Provide the [x, y] coordinate of the cell's center where the given text is located.  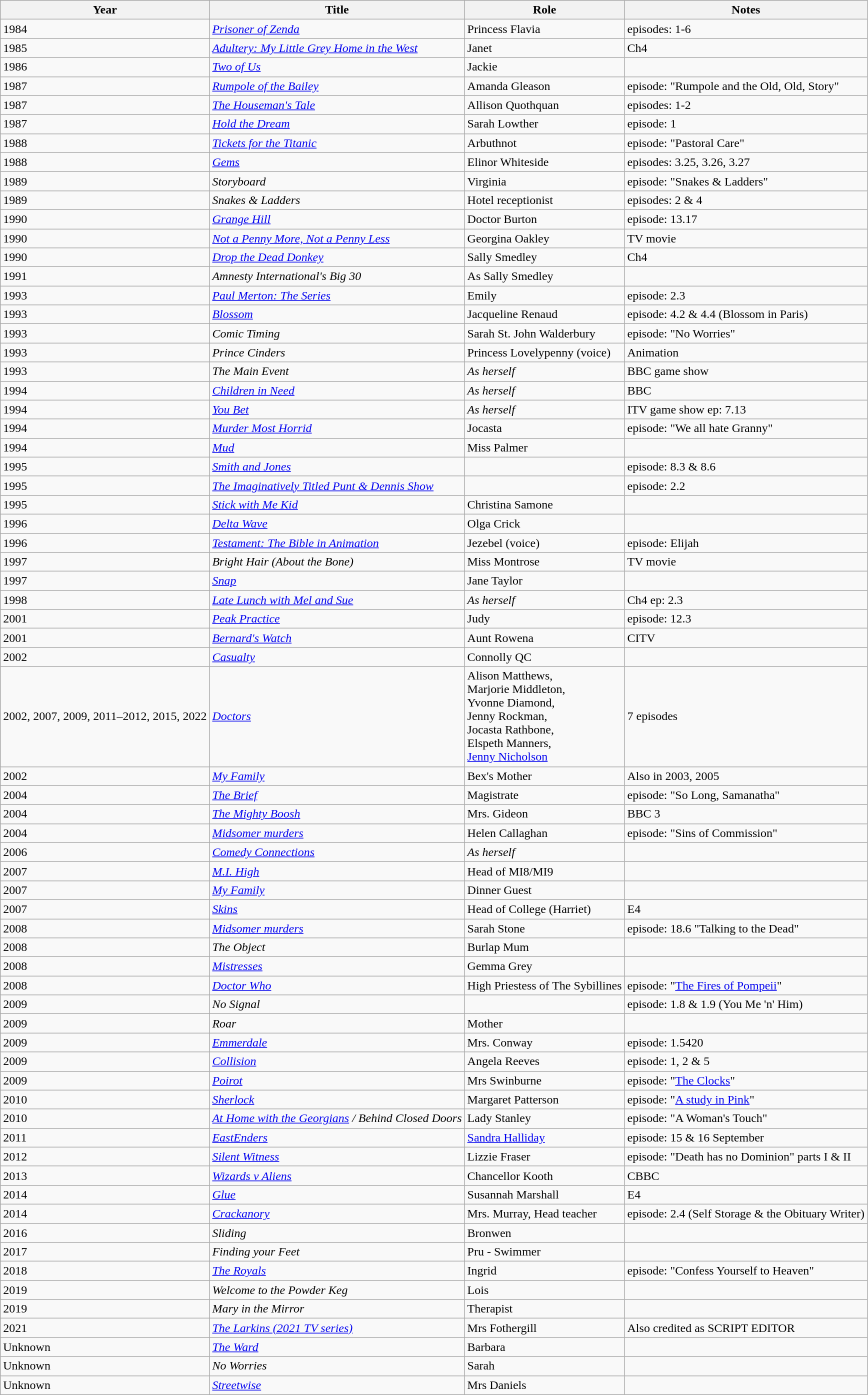
Tickets for the Titanic [337, 143]
Mrs Fothergill [544, 1328]
Testament: The Bible in Animation [337, 542]
Mistresses [337, 966]
M.I. High [337, 871]
episode: 1 [746, 124]
episodes: 1-6 [746, 29]
Sliding [337, 1232]
Not a Penny More, Not a Penny Less [337, 238]
Emily [544, 295]
episode: 8.3 & 8.6 [746, 466]
Role [544, 10]
Sandra Halliday [544, 1137]
episode: 18.6 "Talking to the Dead" [746, 928]
Amnesty International's Big 30 [337, 276]
2013 [105, 1175]
Doctor Burton [544, 219]
Gems [337, 162]
Comedy Connections [337, 852]
Smith and Jones [337, 466]
Elinor Whiteside [544, 162]
No Worries [337, 1366]
Helen Callaghan [544, 833]
The Ward [337, 1347]
Welcome to the Powder Keg [337, 1290]
episode: "No Worries" [746, 333]
Hold the Dream [337, 124]
episode: "We all hate Granny" [746, 428]
Bernard's Watch [337, 638]
Sherlock [337, 1099]
1984 [105, 29]
Year [105, 10]
Mrs. Conway [544, 1042]
Mud [337, 447]
Glue [337, 1194]
The Royals [337, 1271]
Susannah Marshall [544, 1194]
Hotel receptionist [544, 200]
The Main Event [337, 371]
Amanda Gleason [544, 86]
Late Lunch with Mel and Sue [337, 600]
No Signal [337, 1004]
High Priestess of The Sybillines [544, 985]
Head of MI8/MI9 [544, 871]
Arbuthnot [544, 143]
Animation [746, 352]
episode: Elijah [746, 542]
The Mighty Boosh [337, 814]
Gemma Grey [544, 966]
Wizards v Aliens [337, 1175]
Jane Taylor [544, 581]
Drop the Dead Donkey [337, 257]
episode: "Confess Yourself to Heaven" [746, 1271]
episode: 1, 2 & 5 [746, 1061]
episodes: 2 & 4 [746, 200]
Margaret Patterson [544, 1099]
Chancellor Kooth [544, 1175]
Sarah St. John Walderbury [544, 333]
2002, 2007, 2009, 2011–2012, 2015, 2022 [105, 716]
Ch4 ep: 2.3 [746, 600]
Aunt Rowena [544, 638]
CBBC [746, 1175]
episode: "Death has no Dominion" parts I & II [746, 1156]
Princess Lovelypenny (voice) [544, 352]
At Home with the Georgians / Behind Closed Doors [337, 1118]
Sarah Stone [544, 928]
Olga Crick [544, 523]
episode: "Sins of Commission" [746, 833]
Notes [746, 10]
BBC 3 [746, 814]
episode: "Rumpole and the Old, Old, Story" [746, 86]
The Brief [337, 795]
episode: 2.2 [746, 485]
2011 [105, 1137]
episode: "Snakes & Ladders" [746, 181]
Virginia [544, 181]
Children in Need [337, 390]
2021 [105, 1328]
Sarah [544, 1366]
episode: 2.4 (Self Storage & the Obituary Writer) [746, 1213]
You Bet [337, 409]
Georgina Oakley [544, 238]
Murder Most Horrid [337, 428]
Bright Hair (About the Bone) [337, 562]
Also in 2003, 2005 [746, 776]
Mrs Swinburne [544, 1080]
Therapist [544, 1309]
Dinner Guest [544, 890]
Roar [337, 1023]
Casualty [337, 657]
Emmerdale [337, 1042]
Blossom [337, 314]
CITV [746, 638]
episodes: 3.25, 3.26, 3.27 [746, 162]
Lady Stanley [544, 1118]
Delta Wave [337, 523]
episode: 1.8 & 1.9 (You Me 'n' Him) [746, 1004]
Judy [544, 619]
Janet [544, 48]
episode: 12.3 [746, 619]
episode: "So Long, Samanatha" [746, 795]
1991 [105, 276]
Poirot [337, 1080]
The Houseman's Tale [337, 105]
The Larkins (2021 TV series) [337, 1328]
EastEnders [337, 1137]
Mrs. Gideon [544, 814]
As Sally Smedley [544, 276]
1986 [105, 67]
Grange Hill [337, 219]
Miss Palmer [544, 447]
Burlap Mum [544, 947]
Mary in the Mirror [337, 1309]
1985 [105, 48]
Ingrid [544, 1271]
Finding your Feet [337, 1252]
Lois [544, 1290]
Adultery: My Little Grey Home in the West [337, 48]
Jocasta [544, 428]
Storyboard [337, 181]
Allison Quothquan [544, 105]
Jezebel (voice) [544, 542]
Also credited as SCRIPT EDITOR [746, 1328]
episode: 15 & 16 September [746, 1137]
episode: 2.3 [746, 295]
Miss Montrose [544, 562]
Head of College (Harriet) [544, 909]
2012 [105, 1156]
Crackanory [337, 1213]
Alison Matthews, Marjorie Middleton, Yvonne Diamond, Jenny Rockman, Jocasta Rathbone, Elspeth Manners, Jenny Nicholson [544, 716]
Mrs Daniels [544, 1385]
BBC [746, 390]
Rumpole of the Bailey [337, 86]
Connolly QC [544, 657]
2018 [105, 1271]
episode: 4.2 & 4.4 (Blossom in Paris) [746, 314]
The Imaginatively Titled Punt & Dennis Show [337, 485]
Stick with Me Kid [337, 504]
Barbara [544, 1347]
episode: 13.17 [746, 219]
Collision [337, 1061]
Magistrate [544, 795]
BBC game show [746, 371]
Snakes & Ladders [337, 200]
ITV game show ep: 7.13 [746, 409]
Title [337, 10]
Lizzie Fraser [544, 1156]
Mrs. Murray, Head teacher [544, 1213]
Sally Smedley [544, 257]
Jackie [544, 67]
1998 [105, 600]
The Object [337, 947]
Two of Us [337, 67]
Christina Samone [544, 504]
Jacqueline Renaud [544, 314]
Comic Timing [337, 333]
Paul Merton: The Series [337, 295]
2017 [105, 1252]
Skins [337, 909]
episode: 1.5420 [746, 1042]
2016 [105, 1232]
Pru - Swimmer [544, 1252]
episodes: 1-2 [746, 105]
Silent Witness [337, 1156]
Princess Flavia [544, 29]
episode: "A study in Pink" [746, 1099]
episode: "The Fires of Pompeii" [746, 985]
2006 [105, 852]
Bronwen [544, 1232]
Bex's Mother [544, 776]
Peak Practice [337, 619]
episode: "A Woman's Touch" [746, 1118]
Angela Reeves [544, 1061]
Mother [544, 1023]
Doctors [337, 716]
episode: "Pastoral Care" [746, 143]
Doctor Who [337, 985]
7 episodes [746, 716]
Snap [337, 581]
Prisoner of Zenda [337, 29]
episode: "The Clocks" [746, 1080]
Prince Cinders [337, 352]
Sarah Lowther [544, 124]
Streetwise [337, 1385]
